Scan for the cell matching the given text and deliver its [x, y] coordinate at center. 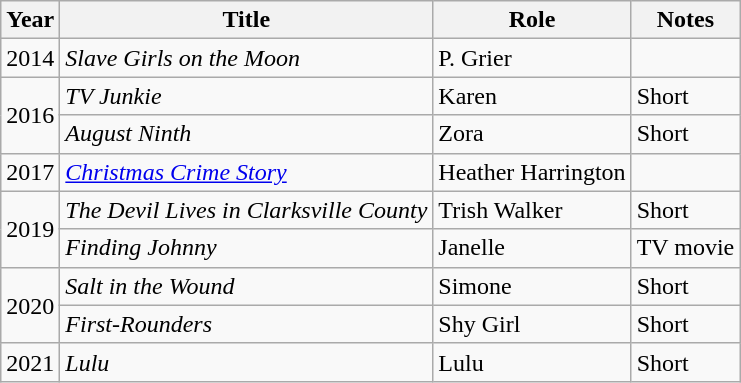
2017 [30, 172]
First-Rounders [246, 324]
The Devil Lives in Clarksville County [246, 210]
Salt in the Wound [246, 286]
Simone [532, 286]
Role [532, 20]
Year [30, 20]
Christmas Crime Story [246, 172]
Shy Girl [532, 324]
2016 [30, 115]
Zora [532, 134]
2014 [30, 58]
TV movie [686, 248]
August Ninth [246, 134]
Janelle [532, 248]
P. Grier [532, 58]
2020 [30, 305]
2021 [30, 362]
Heather Harrington [532, 172]
Title [246, 20]
Karen [532, 96]
Notes [686, 20]
Trish Walker [532, 210]
TV Junkie [246, 96]
Slave Girls on the Moon [246, 58]
Finding Johnny [246, 248]
2019 [30, 229]
